For the text-containing cell, return its midpoint in [X, Y] coordinate format. 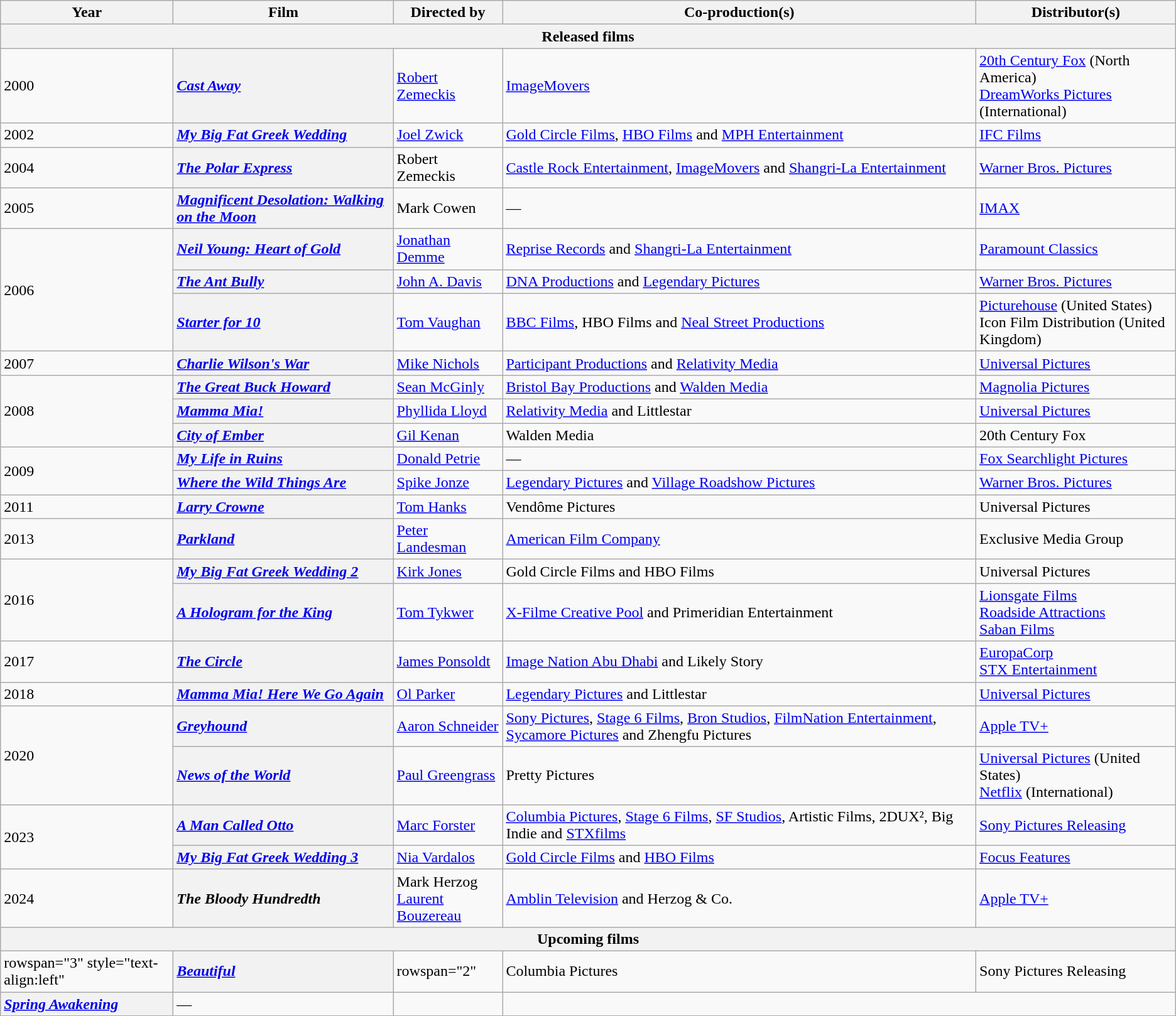
20th Century Fox [1076, 435]
Peter Landesman [448, 539]
My Big Fat Greek Wedding 3 [283, 857]
BBC Films, HBO Films and Neal Street Productions [739, 322]
2002 [87, 135]
Tom Vaughan [448, 322]
John A. Davis [448, 281]
2024 [87, 898]
Released films [588, 36]
Spike Jonze [448, 483]
2020 [87, 755]
Legendary Pictures and Littlestar [739, 694]
Columbia Pictures [739, 971]
My Big Fat Greek Wedding 2 [283, 571]
Lionsgate FilmsRoadside AttractionsSaban Films [1076, 612]
EuropaCorpSTX Entertainment [1076, 662]
Parkland [283, 539]
2008 [87, 411]
Where the Wild Things Are [283, 483]
IMAX [1076, 208]
Pretty Pictures [739, 776]
Amblin Television and Herzog & Co. [739, 898]
Vendôme Pictures [739, 507]
Walden Media [739, 435]
ImageMovers [739, 85]
Legendary Pictures and Village Roadshow Pictures [739, 483]
Relativity Media and Littlestar [739, 411]
Castle Rock Entertainment, ImageMovers and Shangri-La Entertainment [739, 167]
Aaron Schneider [448, 726]
Focus Features [1076, 857]
Columbia Pictures, Stage 6 Films, SF Studios, Artistic Films, 2DUX², Big Indie and STXfilms [739, 825]
Donald Petrie [448, 459]
Phyllida Lloyd [448, 411]
20th Century Fox (North America)DreamWorks Pictures (International) [1076, 85]
Beautiful [283, 971]
The Ant Bully [283, 281]
Gold Circle Films, HBO Films and MPH Entertainment [739, 135]
2000 [87, 85]
Sony Pictures, Stage 6 Films, Bron Studios, FilmNation Entertainment, Sycamore Pictures and Zhengfu Pictures [739, 726]
Fox Searchlight Pictures [1076, 459]
My Life in Ruins [283, 459]
The Bloody Hundredth [283, 898]
2023 [87, 836]
Year [87, 13]
2017 [87, 662]
X-Filme Creative Pool and Primeridian Entertainment [739, 612]
Charlie Wilson's War [283, 363]
Image Nation Abu Dhabi and Likely Story [739, 662]
Magnificent Desolation: Walking on the Moon [283, 208]
Kirk Jones [448, 571]
2004 [87, 167]
Picturehouse (United States)Icon Film Distribution (United Kingdom) [1076, 322]
The Polar Express [283, 167]
2009 [87, 471]
Neil Young: Heart of Gold [283, 249]
Mark Cowen [448, 208]
2016 [87, 600]
A Hologram for the King [283, 612]
Joel Zwick [448, 135]
Tom Tykwer [448, 612]
Jonathan Demme [448, 249]
Marc Forster [448, 825]
2013 [87, 539]
2011 [87, 507]
Larry Crowne [283, 507]
2018 [87, 694]
Magnolia Pictures [1076, 387]
Greyhound [283, 726]
City of Ember [283, 435]
Distributor(s) [1076, 13]
Gil Kenan [448, 435]
James Ponsoldt [448, 662]
Participant Productions and Relativity Media [739, 363]
My Big Fat Greek Wedding [283, 135]
Exclusive Media Group [1076, 539]
Cast Away [283, 85]
Mamma Mia! Here We Go Again [283, 694]
Film [283, 13]
2007 [87, 363]
Upcoming films [588, 939]
rowspan="3" style="text-align:left" [87, 971]
IFC Films [1076, 135]
Nia Vardalos [448, 857]
rowspan="2" [448, 971]
2005 [87, 208]
The Great Buck Howard [283, 387]
Co-production(s) [739, 13]
Bristol Bay Productions and Walden Media [739, 387]
A Man Called Otto [283, 825]
Directed by [448, 13]
Paul Greengrass [448, 776]
The Circle [283, 662]
Sean McGinly [448, 387]
Starter for 10 [283, 322]
Reprise Records and Shangri-La Entertainment [739, 249]
DNA Productions and Legendary Pictures [739, 281]
Tom Hanks [448, 507]
American Film Company [739, 539]
Mark HerzogLaurent Bouzereau [448, 898]
Paramount Classics [1076, 249]
Mike Nichols [448, 363]
Spring Awakening [87, 1004]
News of the World [283, 776]
2006 [87, 290]
Mamma Mia! [283, 411]
Ol Parker [448, 694]
Universal Pictures (United States)Netflix (International) [1076, 776]
